Determine the [X, Y] coordinate at the center of the cell enclosing the given text.  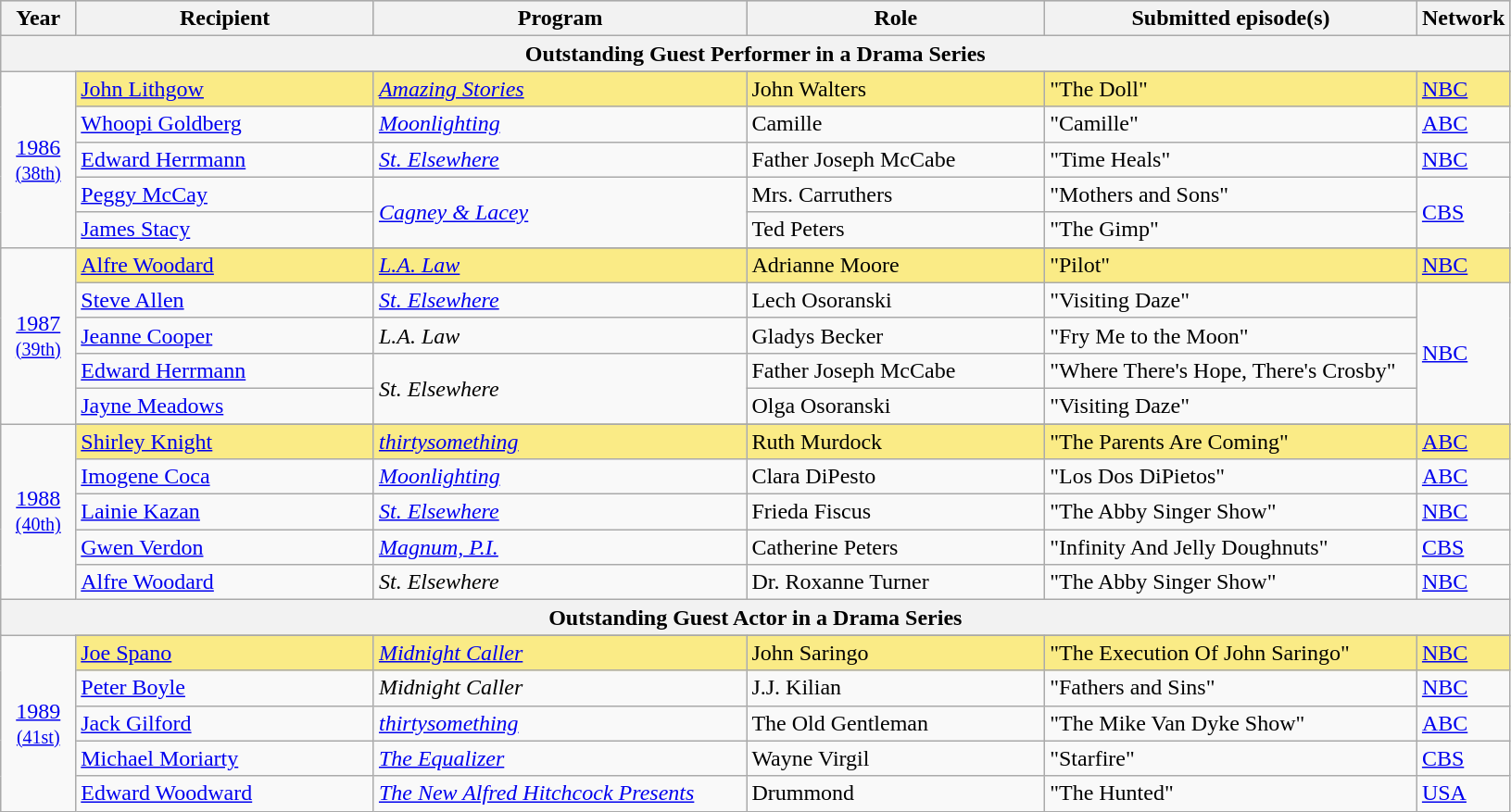
Submitted episode(s) [1231, 19]
Drummond [896, 793]
J.J. Kilian [896, 688]
Ted Peters [896, 230]
"The Mike Van Dyke Show" [1231, 723]
Edward Woodward [225, 793]
Dr. Roxanne Turner [896, 582]
Peter Boyle [225, 688]
Lainie Kazan [225, 512]
Wayne Virgil [896, 758]
"Los Dos DiPietos" [1231, 477]
Recipient [225, 19]
Steve Allen [225, 300]
"Infinity And Jelly Doughnuts" [1231, 547]
Peggy McCay [225, 194]
Lech Osoranski [896, 300]
Adrianne Moore [896, 265]
1988(40th) [39, 512]
"Fry Me to the Moon" [1231, 335]
Frieda Fiscus [896, 512]
Imogene Coca [225, 477]
Program [560, 19]
"Mothers and Sons" [1231, 194]
Olga Osoranski [896, 406]
John Saringo [896, 653]
James Stacy [225, 230]
Jack Gilford [225, 723]
Gladys Becker [896, 335]
Ruth Murdock [896, 442]
Gwen Verdon [225, 547]
"Camille" [1231, 124]
Network [1463, 19]
Jayne Meadows [225, 406]
Amazing Stories [560, 89]
"The Execution Of John Saringo" [1231, 653]
Clara DiPesto [896, 477]
Mrs. Carruthers [896, 194]
Shirley Knight [225, 442]
The New Alfred Hitchcock Presents [560, 793]
Year [39, 19]
1989(41st) [39, 723]
Outstanding Guest Performer in a Drama Series [756, 54]
"The Hunted" [1231, 793]
Magnum, P.I. [560, 547]
"The Parents Are Coming" [1231, 442]
Role [896, 19]
Whoopi Goldberg [225, 124]
"Starfire" [1231, 758]
1986(38th) [39, 159]
John Lithgow [225, 89]
The Equalizer [560, 758]
USA [1463, 793]
"Where There's Hope, There's Crosby" [1231, 370]
John Walters [896, 89]
"Pilot" [1231, 265]
"The Gimp" [1231, 230]
"The Doll" [1231, 89]
Cagney & Lacey [560, 212]
Outstanding Guest Actor in a Drama Series [756, 618]
Joe Spano [225, 653]
Catherine Peters [896, 547]
"Time Heals" [1231, 159]
Michael Moriarty [225, 758]
Camille [896, 124]
The Old Gentleman [896, 723]
1987(39th) [39, 335]
Jeanne Cooper [225, 335]
"Fathers and Sins" [1231, 688]
